From the cell containing the given text, extract its center point as (x, y) coordinate. 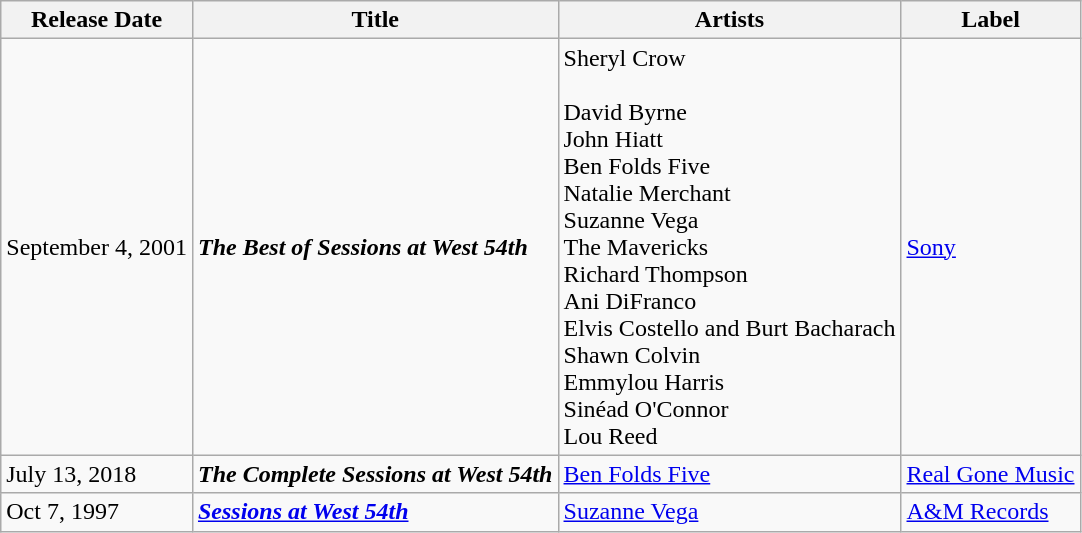
Title (375, 20)
Label (990, 20)
July 13, 2018 (97, 474)
Oct 7, 1997 (97, 512)
September 4, 2001 (97, 247)
Ben Folds Five (730, 474)
The Complete Sessions at West 54th (375, 474)
Sessions at West 54th (375, 512)
Real Gone Music (990, 474)
Sony (990, 247)
Artists (730, 20)
Suzanne Vega (730, 512)
Release Date (97, 20)
The Best of Sessions at West 54th (375, 247)
A&M Records (990, 512)
